Determine the [x, y] coordinate at the center of the cell enclosing the given text.  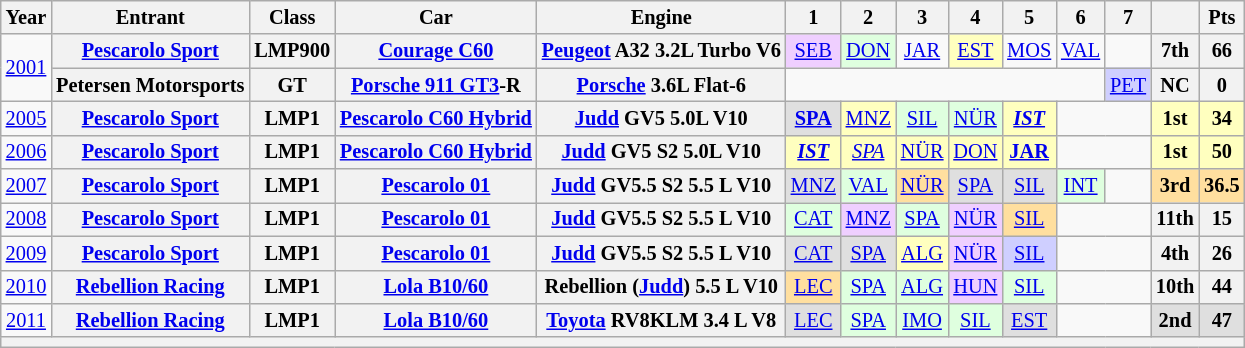
Porsche 3.6L Flat-6 [662, 85]
Toyota RV8KLM 3.4 L V8 [662, 320]
1 [814, 17]
15 [1222, 219]
PET [1128, 85]
2006 [26, 152]
Pts [1222, 17]
NC [1175, 85]
Engine [662, 17]
5 [1029, 17]
2009 [26, 253]
11th [1175, 219]
50 [1222, 152]
2011 [26, 320]
Judd GV5 S2 5.0L V10 [662, 152]
3 [922, 17]
Peugeot A32 3.2L Turbo V6 [662, 51]
2005 [26, 118]
2008 [26, 219]
Judd GV5 5.0L V10 [662, 118]
36.5 [1222, 186]
10th [1175, 287]
IMO [922, 320]
SEB [814, 51]
6 [1080, 17]
2007 [26, 186]
Porsche 911 GT3-R [436, 85]
47 [1222, 320]
MOS [1029, 51]
LMP900 [292, 51]
2001 [26, 68]
2010 [26, 287]
GT [292, 85]
INT [1080, 186]
Year [26, 17]
4 [975, 17]
2nd [1175, 320]
0 [1222, 85]
Rebellion (Judd) 5.5 L V10 [662, 287]
Courage C60 [436, 51]
26 [1222, 253]
7 [1128, 17]
Car [436, 17]
Entrant [150, 17]
3rd [1175, 186]
7th [1175, 51]
4th [1175, 253]
44 [1222, 287]
HUN [975, 287]
Petersen Motorsports [150, 85]
34 [1222, 118]
Class [292, 17]
2 [868, 17]
66 [1222, 51]
